Scan for the cell matching the given text and deliver its (x, y) coordinate at center. 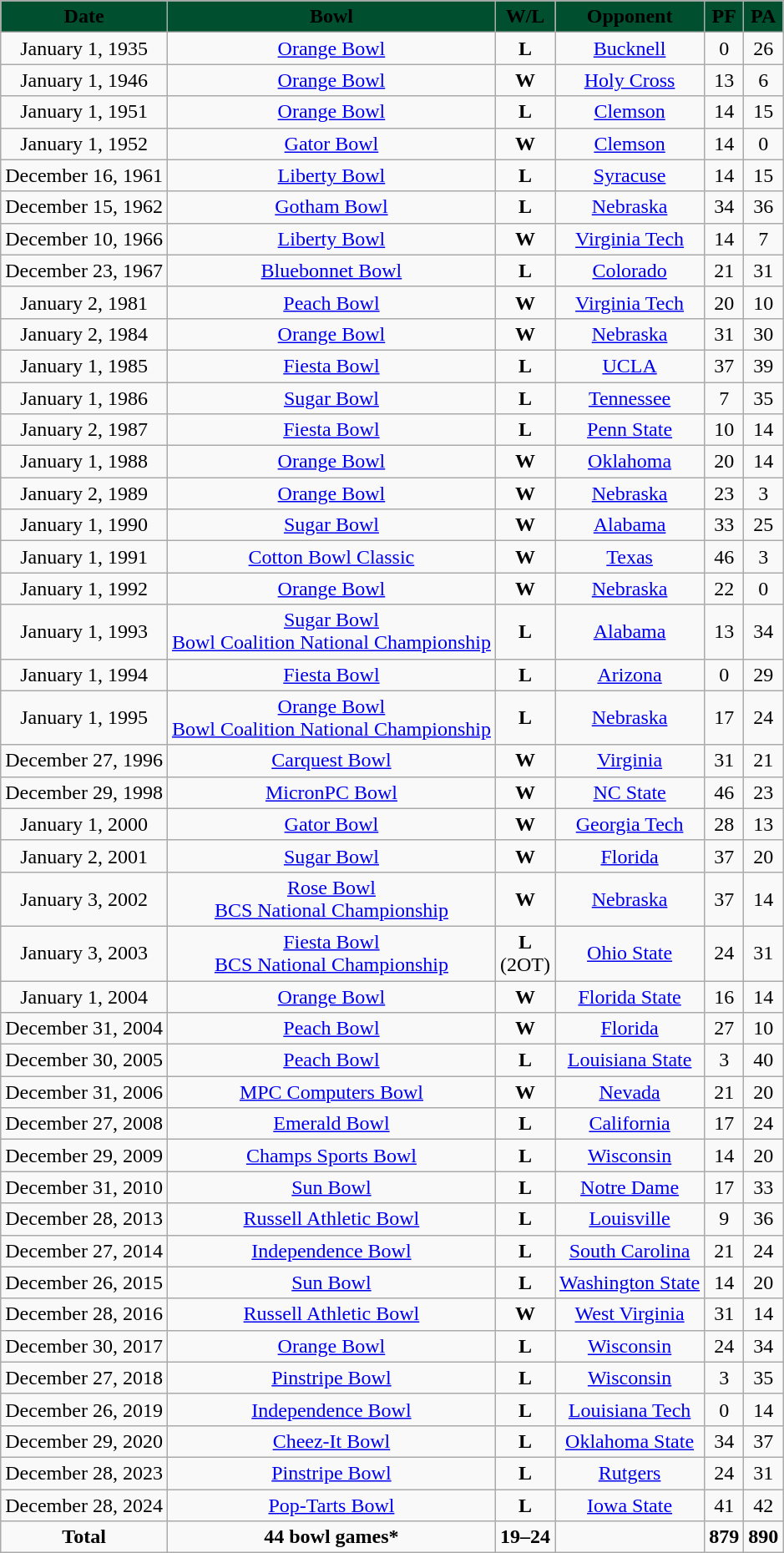
Louisiana Tech (630, 1409)
South Carolina (630, 1251)
December 28, 2023 (84, 1473)
December 31, 2006 (84, 1092)
Cheez-It Bowl (331, 1441)
Arizona (630, 675)
January 1, 2000 (84, 824)
Syracuse (630, 175)
Holy Cross (630, 80)
16 (725, 996)
Sugar BowlBowl Coalition National Championship (331, 631)
MicronPC Bowl (331, 792)
January 2, 1984 (84, 334)
Date (84, 17)
January 1, 1994 (84, 675)
West Virginia (630, 1314)
Colorado (630, 271)
Champs Sports Bowl (331, 1156)
Tennessee (630, 398)
December 29, 1998 (84, 792)
PA (763, 17)
December 23, 1967 (84, 271)
December 27, 2014 (84, 1251)
Fiesta BowlBCS National Championship (331, 954)
PF (725, 17)
9 (725, 1219)
41 (725, 1505)
January 3, 2003 (84, 954)
Nevada (630, 1092)
Rutgers (630, 1473)
W/L (524, 17)
December 28, 2013 (84, 1219)
December 15, 1962 (84, 207)
27 (725, 1029)
Georgia Tech (630, 824)
January 1, 1988 (84, 462)
January 1, 1951 (84, 112)
December 28, 2016 (84, 1314)
Notre Dame (630, 1187)
January 1, 1946 (84, 80)
January 1, 1993 (84, 631)
January 1, 1935 (84, 48)
26 (763, 48)
40 (763, 1060)
29 (763, 675)
January 1, 1995 (84, 718)
December 30, 2017 (84, 1346)
Louisville (630, 1219)
Orange BowlBowl Coalition National Championship (331, 718)
22 (725, 589)
42 (763, 1505)
December 27, 1996 (84, 761)
Gotham Bowl (331, 207)
Total (84, 1537)
January 2, 2001 (84, 856)
January 1, 1992 (84, 589)
Penn State (630, 430)
Virginia (630, 761)
December 30, 2005 (84, 1060)
Iowa State (630, 1505)
December 29, 2009 (84, 1156)
December 31, 2004 (84, 1029)
December 27, 2008 (84, 1124)
Emerald Bowl (331, 1124)
Oklahoma State (630, 1441)
January 2, 1981 (84, 302)
Opponent (630, 17)
December 26, 2015 (84, 1282)
December 26, 2019 (84, 1409)
MPC Computers Bowl (331, 1092)
January 2, 1987 (84, 430)
Florida State (630, 996)
Rose BowlBCS National Championship (331, 898)
Carquest Bowl (331, 761)
L(2OT) (524, 954)
Louisiana State (630, 1060)
39 (763, 366)
890 (763, 1537)
UCLA (630, 366)
879 (725, 1537)
December 28, 2024 (84, 1505)
NC State (630, 792)
19–24 (524, 1537)
January 2, 1989 (84, 493)
Bowl (331, 17)
January 1, 1990 (84, 525)
Bucknell (630, 48)
January 1, 1991 (84, 557)
30 (763, 334)
25 (763, 525)
December 10, 1966 (84, 239)
28 (725, 824)
6 (763, 80)
California (630, 1124)
44 bowl games* (331, 1537)
December 27, 2018 (84, 1378)
Oklahoma (630, 462)
January 1, 1952 (84, 144)
Bluebonnet Bowl (331, 271)
January 3, 2002 (84, 898)
Ohio State (630, 954)
Pop-Tarts Bowl (331, 1505)
January 1, 1986 (84, 398)
December 31, 2010 (84, 1187)
December 29, 2020 (84, 1441)
Cotton Bowl Classic (331, 557)
January 1, 1985 (84, 366)
Washington State (630, 1282)
January 1, 2004 (84, 996)
Texas (630, 557)
December 16, 1961 (84, 175)
